Scan for the cell matching the given text and deliver its (X, Y) coordinate at center. 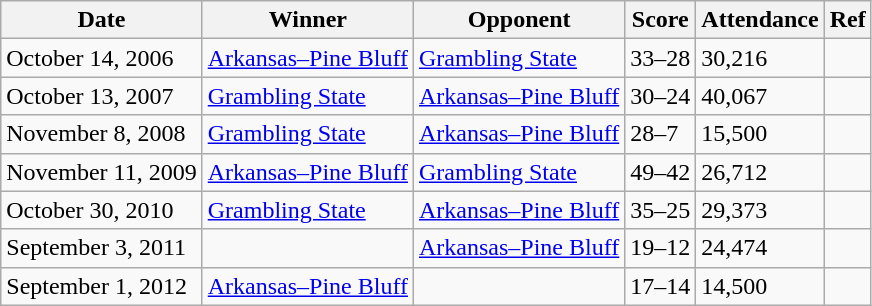
33–28 (660, 58)
Date (102, 20)
Winner (308, 20)
30,216 (760, 58)
September 1, 2012 (102, 286)
Score (660, 20)
35–25 (660, 210)
Opponent (518, 20)
24,474 (760, 248)
28–7 (660, 134)
November 8, 2008 (102, 134)
Ref (848, 20)
30–24 (660, 96)
November 11, 2009 (102, 172)
49–42 (660, 172)
29,373 (760, 210)
September 3, 2011 (102, 248)
14,500 (760, 286)
Attendance (760, 20)
26,712 (760, 172)
40,067 (760, 96)
October 30, 2010 (102, 210)
October 14, 2006 (102, 58)
19–12 (660, 248)
17–14 (660, 286)
15,500 (760, 134)
October 13, 2007 (102, 96)
